Find where the given text appears and provide that cell's center as (X, Y) coordinate. 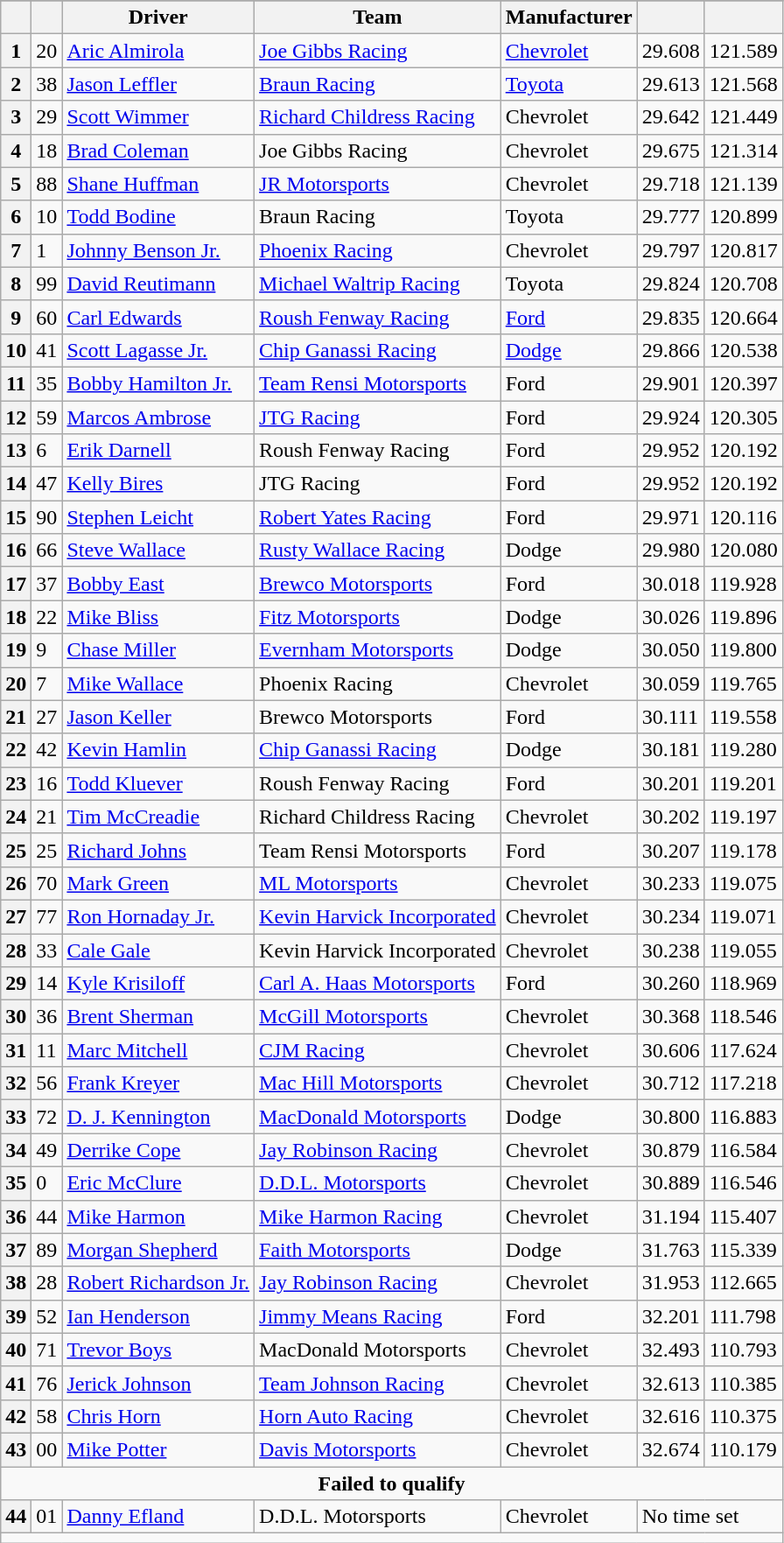
12 (16, 417)
Scott Wimmer (158, 117)
Brad Coleman (158, 151)
119.800 (744, 650)
Brent Sherman (158, 1017)
Carl A. Haas Motorsports (378, 984)
30.879 (670, 1150)
120.397 (744, 383)
Jerick Johnson (158, 1383)
Marcos Ambrose (158, 417)
5 (16, 184)
32.616 (670, 1416)
30.026 (670, 617)
31.953 (670, 1283)
119.055 (744, 950)
29.797 (670, 250)
30.059 (670, 684)
120.664 (744, 317)
49 (47, 1150)
30.207 (670, 850)
116.883 (744, 1117)
Mac Hill Motorsports (378, 1084)
Bobby Hamilton Jr. (158, 383)
121.589 (744, 51)
30.202 (670, 817)
Evernham Motorsports (378, 650)
29.971 (670, 517)
David Reutimann (158, 284)
Ron Hornaday Jr. (158, 916)
30.111 (670, 717)
116.546 (744, 1183)
Todd Bodine (158, 217)
Chris Horn (158, 1416)
23 (16, 783)
32.493 (670, 1350)
Robert Richardson Jr. (158, 1283)
30.238 (670, 950)
Mark Green (158, 883)
17 (16, 584)
29.901 (670, 383)
110.385 (744, 1383)
2 (16, 84)
120.116 (744, 517)
119.928 (744, 584)
59 (47, 417)
72 (47, 1117)
Todd Kluever (158, 783)
3 (16, 117)
30.234 (670, 916)
Kevin Hamlin (158, 750)
58 (47, 1416)
116.584 (744, 1150)
McGill Motorsports (378, 1017)
29.718 (670, 184)
Bobby East (158, 584)
43 (16, 1449)
Robert Yates Racing (378, 517)
90 (47, 517)
112.665 (744, 1283)
120.305 (744, 417)
119.280 (744, 750)
30.368 (670, 1017)
No time set (710, 1517)
JR Motorsports (378, 184)
Johnny Benson Jr. (158, 250)
31 (16, 1050)
00 (47, 1449)
56 (47, 1084)
30 (16, 1017)
Morgan Shepherd (158, 1250)
34 (16, 1150)
Scott Lagasse Jr. (158, 350)
Jason Leffler (158, 84)
30.800 (670, 1117)
119.075 (744, 883)
120.817 (744, 250)
Mike Harmon (158, 1217)
29.642 (670, 117)
Manufacturer (569, 18)
13 (16, 451)
4 (16, 151)
121.449 (744, 117)
Mike Bliss (158, 617)
118.546 (744, 1017)
120.080 (744, 551)
117.218 (744, 1084)
30.050 (670, 650)
Faith Motorsports (378, 1250)
71 (47, 1350)
117.624 (744, 1050)
Mike Potter (158, 1449)
119.765 (744, 684)
119.896 (744, 617)
Erik Darnell (158, 451)
118.969 (744, 984)
30.606 (670, 1050)
29.866 (670, 350)
110.375 (744, 1416)
32 (16, 1084)
Rusty Wallace Racing (378, 551)
29.980 (670, 551)
99 (47, 284)
Carl Edwards (158, 317)
Richard Johns (158, 850)
89 (47, 1250)
Steve Wallace (158, 551)
Shane Huffman (158, 184)
Horn Auto Racing (378, 1416)
31.194 (670, 1217)
39 (16, 1316)
ML Motorsports (378, 883)
30.181 (670, 750)
120.708 (744, 284)
119.178 (744, 850)
70 (47, 883)
30.889 (670, 1183)
29.777 (670, 217)
29.675 (670, 151)
Kyle Krisiloff (158, 984)
30.712 (670, 1084)
Team (378, 18)
Cale Gale (158, 950)
Stephen Leicht (158, 517)
32.674 (670, 1449)
31.763 (670, 1250)
19 (16, 650)
121.314 (744, 151)
0 (47, 1183)
119.201 (744, 783)
119.558 (744, 717)
115.407 (744, 1217)
77 (47, 916)
76 (47, 1383)
47 (47, 484)
Mike Harmon Racing (378, 1217)
Driver (158, 18)
121.568 (744, 84)
119.071 (744, 916)
Failed to qualify (392, 1483)
Danny Efland (158, 1517)
Marc Mitchell (158, 1050)
32.201 (670, 1316)
Michael Waltrip Racing (378, 284)
CJM Racing (378, 1050)
D. J. Kennington (158, 1117)
30.018 (670, 584)
29.835 (670, 317)
Jimmy Means Racing (378, 1316)
29.824 (670, 284)
30.233 (670, 883)
29.924 (670, 417)
120.538 (744, 350)
40 (16, 1350)
Mike Wallace (158, 684)
8 (16, 284)
29.608 (670, 51)
119.197 (744, 817)
Derrike Cope (158, 1150)
110.179 (744, 1449)
Jason Keller (158, 717)
52 (47, 1316)
60 (47, 317)
Davis Motorsports (378, 1449)
111.798 (744, 1316)
30.260 (670, 984)
15 (16, 517)
Eric McClure (158, 1183)
110.793 (744, 1350)
Tim McCreadie (158, 817)
121.139 (744, 184)
Chase Miller (158, 650)
Fitz Motorsports (378, 617)
88 (47, 184)
01 (47, 1517)
Trevor Boys (158, 1350)
Frank Kreyer (158, 1084)
Aric Almirola (158, 51)
29.613 (670, 84)
Ian Henderson (158, 1316)
Kelly Bires (158, 484)
30.201 (670, 783)
115.339 (744, 1250)
120.899 (744, 217)
Team Johnson Racing (378, 1383)
32.613 (670, 1383)
26 (16, 883)
24 (16, 817)
66 (47, 551)
